Provide the [x, y] coordinate of the cell's center where the given text is located.  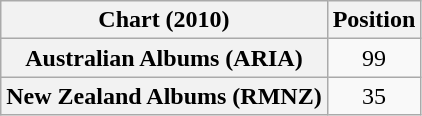
Chart (2010) [164, 20]
Position [374, 20]
99 [374, 58]
35 [374, 96]
New Zealand Albums (RMNZ) [164, 96]
Australian Albums (ARIA) [164, 58]
